Search for the cell housing the specified text and yield its [x, y] center coordinate. 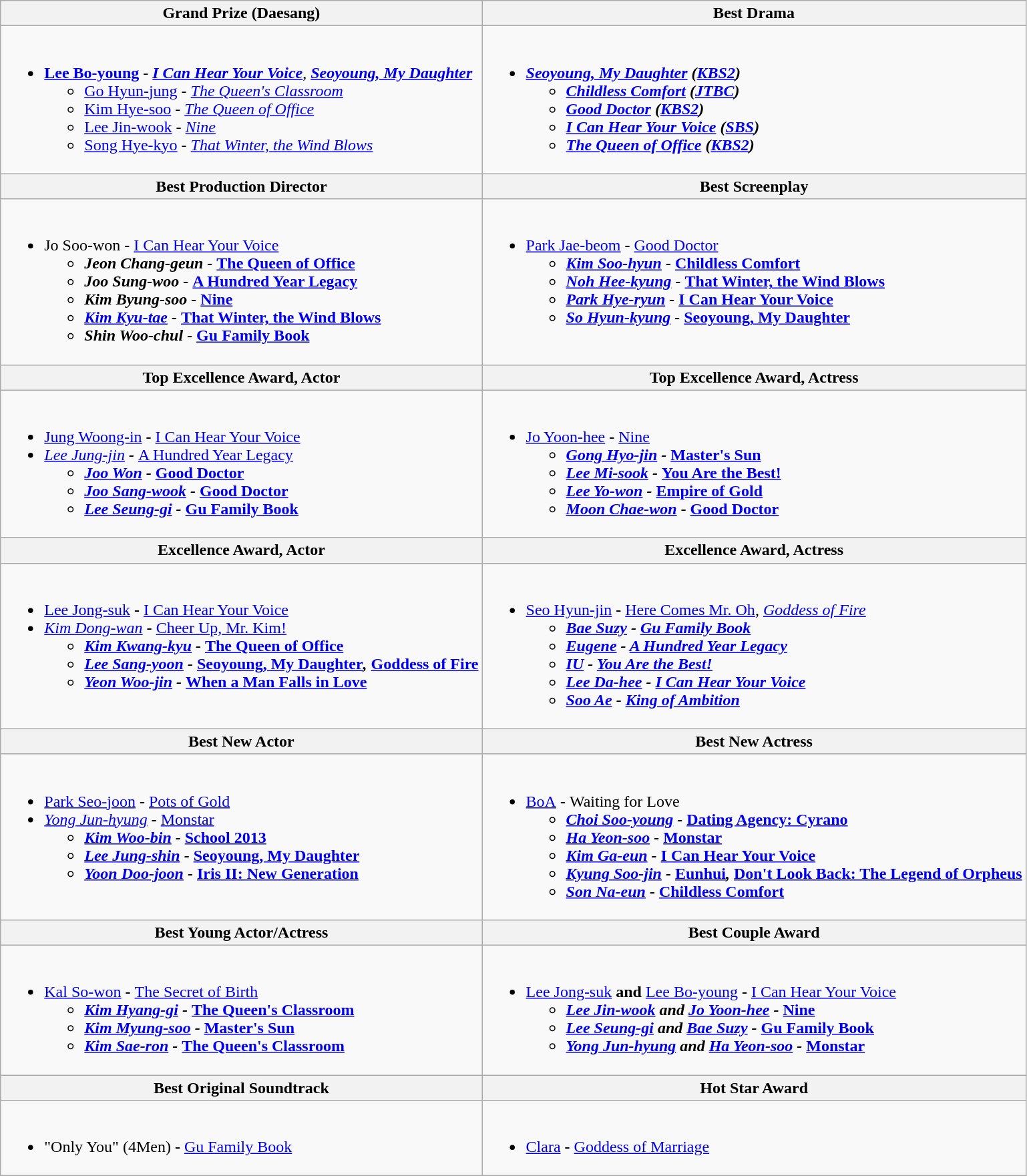
Best Drama [754, 13]
Best Original Soundtrack [242, 1088]
Best Screenplay [754, 186]
Best New Actress [754, 741]
Excellence Award, Actress [754, 550]
Jo Yoon-hee - NineGong Hyo-jin - Master's SunLee Mi-sook - You Are the Best!Lee Yo-won - Empire of GoldMoon Chae-won - Good Doctor [754, 463]
Top Excellence Award, Actress [754, 377]
Grand Prize (Daesang) [242, 13]
Best Young Actor/Actress [242, 932]
Best Couple Award [754, 932]
Seoyoung, My Daughter (KBS2)Childless Comfort (JTBC)Good Doctor (KBS2)I Can Hear Your Voice (SBS)The Queen of Office (KBS2) [754, 100]
Best Production Director [242, 186]
Kal So-won - The Secret of BirthKim Hyang-gi - The Queen's ClassroomKim Myung-soo - Master's SunKim Sae-ron - The Queen's Classroom [242, 1010]
Best New Actor [242, 741]
Top Excellence Award, Actor [242, 377]
Excellence Award, Actor [242, 550]
Clara - Goddess of Marriage [754, 1138]
Hot Star Award [754, 1088]
"Only You" (4Men) - Gu Family Book [242, 1138]
